Detect which cell encompasses the target text, then output its [X, Y] center coordinate. 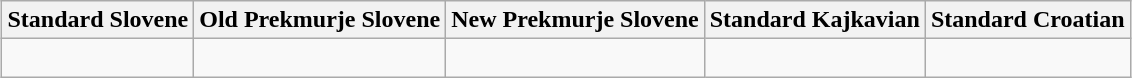
Standard Slovene [98, 20]
New Prekmurje Slovene [576, 20]
Standard Croatian [1028, 20]
Old Prekmurje Slovene [320, 20]
Standard Kajkavian [814, 20]
